Pinpoint the cell where the given text exists, returning its (x, y) midpoint coordinate. 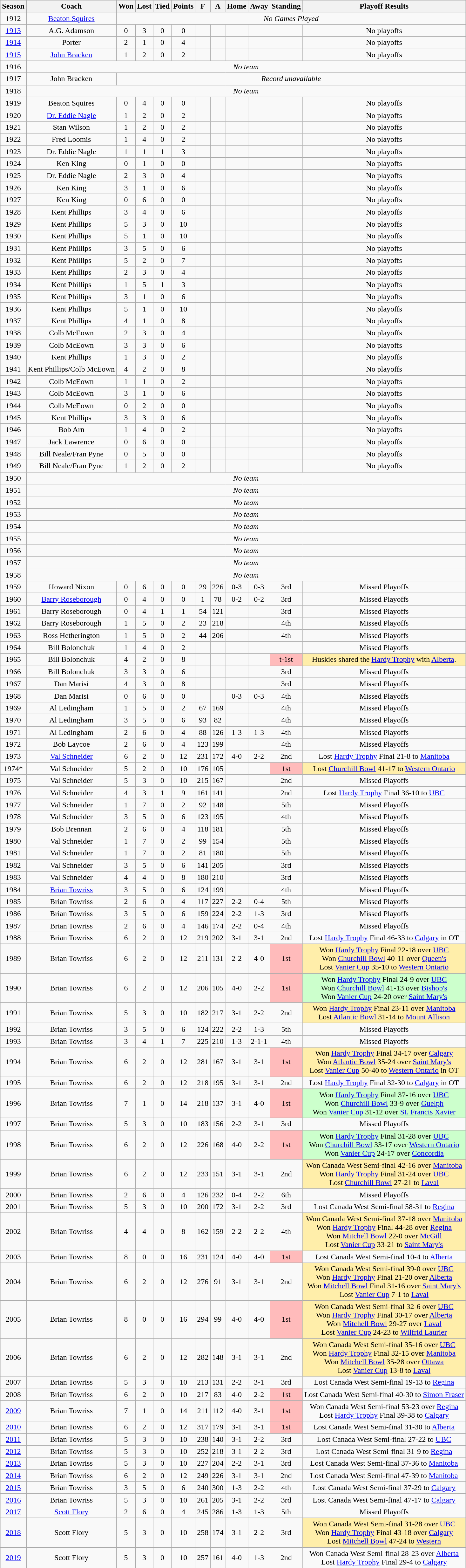
1929 (13, 224)
1990 (13, 988)
Lost Canada West Semi-final 31-9 to Regina (384, 1451)
2001 (13, 1207)
1992 (13, 1029)
1927 (13, 200)
219 (203, 938)
2003 (13, 1256)
1918 (13, 91)
225 (203, 1041)
Jack Lawrence (71, 442)
2018 (13, 1532)
Ross Hetherington (71, 635)
176 (203, 769)
1975 (13, 781)
2004 (13, 1282)
1943 (13, 394)
6th (286, 1195)
1998 (13, 1145)
F (203, 6)
1972 (13, 744)
1985 (13, 901)
81 (203, 853)
Lost Canada West Semi-final 27-22 to UBC (384, 1439)
2009 (13, 1411)
Season (13, 6)
Lost (144, 6)
1955 (13, 539)
1936 (13, 309)
1973 (13, 757)
Lost Canada West Semi-final 47-39 to Manitoba (384, 1476)
1939 (13, 345)
183 (203, 1124)
1989 (13, 959)
222 (218, 1029)
Lost Canada West Semi-final 58-31 to Regina (384, 1207)
54 (203, 611)
Won Canada West Semi-final 31-28 over UBCWon Hardy Trophy Final 43-18 over CalgaryLost Mitchell Bowl 47-24 to Western (384, 1532)
169 (218, 708)
112 (218, 1411)
204 (218, 1463)
1959 (13, 587)
1921 (13, 127)
1974* (13, 769)
179 (218, 1427)
Tied (162, 6)
300 (218, 1488)
240 (203, 1488)
213 (203, 1382)
Won Hardy Trophy Final 22-18 over UBCWon Churchill Bowl 40-11 over Queen'sLost Vanier Cup 35-10 to Western Ontario (384, 959)
146 (203, 926)
93 (203, 720)
2002 (13, 1231)
1994 (13, 1062)
121 (218, 611)
1962 (13, 623)
151 (218, 1174)
2011 (13, 1439)
1980 (13, 841)
1920 (13, 115)
Huskies shared the Hardy Trophy with Alberta. (384, 660)
1935 (13, 297)
1963 (13, 635)
Kent Phillips/Colb McEown (71, 369)
2005 (13, 1320)
2010 (13, 1427)
Howard Nixon (71, 587)
1930 (13, 236)
Points (184, 6)
1970 (13, 720)
1958 (13, 575)
1965 (13, 660)
1916 (13, 67)
Bob Brennan (71, 829)
78 (218, 599)
2012 (13, 1451)
1933 (13, 272)
2015 (13, 1488)
1932 (13, 260)
A (218, 6)
1923 (13, 152)
Lost Canada West Semi-final 31-30 to Alberta (384, 1427)
Lost Hardy Trophy Final 36-10 to UBC (384, 793)
1913 (13, 31)
1934 (13, 284)
Lost Canada West Semi-final 37-36 to Manitoba (384, 1463)
200 (203, 1207)
2019 (13, 1558)
Won Canada West Semi-final 42-16 over ManitobaWon Hardy Trophy Final 31-24 over UBCLost Churchill Bowl 27-21 to Laval (384, 1174)
1924 (13, 164)
1949 (13, 466)
Home (237, 6)
Standing (286, 6)
1917 (13, 79)
261 (203, 1500)
1966 (13, 672)
Coach (71, 6)
23 (203, 623)
1948 (13, 454)
No Games Played (291, 18)
1922 (13, 139)
Won Hardy Trophy Final 37-16 over UBCWon Churchill Bowl 33-9 over GuelphWon Vanier Cup 31-12 over St. Francis Xavier (384, 1103)
Bob Arn (71, 430)
1947 (13, 442)
258 (203, 1532)
1915 (13, 55)
1982 (13, 865)
Won Hardy Trophy Final 31-28 over UBCWon Churchill Bowl 33-17 over Western OntarioWon Vanier Cup 24-17 over Concordia (384, 1145)
Lost Churchill Bowl 41-17 to Western Ontario (384, 769)
156 (218, 1124)
Bob Laycoe (71, 744)
Lost Canada West Semi-final 19-13 to Regina (384, 1382)
1931 (13, 248)
257 (203, 1558)
Lost Canada West Semi-final 37-29 to Calgary (384, 1488)
Lost Hardy Trophy Final 21-8 to Manitoba (384, 757)
245 (203, 1512)
1967 (13, 684)
182 (203, 1013)
233 (203, 1174)
44 (203, 635)
249 (203, 1476)
1978 (13, 817)
1941 (13, 369)
1940 (13, 357)
1968 (13, 696)
1944 (13, 406)
202 (218, 938)
281 (203, 1062)
1988 (13, 938)
2-1-1 (259, 1041)
Lost Canada West Semi-final 40-30 to Simon Fraser (384, 1394)
82 (218, 720)
Lost Hardy Trophy Final 46-33 to Calgary in OT (384, 938)
117 (203, 901)
1979 (13, 829)
282 (203, 1357)
Stan Wilson (71, 127)
2007 (13, 1382)
224 (218, 914)
Record unavailable (291, 79)
1914 (13, 43)
29 (203, 587)
1964 (13, 647)
Won (126, 6)
1991 (13, 1013)
1953 (13, 514)
1977 (13, 805)
1951 (13, 490)
A.G. Adamson (71, 31)
1999 (13, 1174)
1969 (13, 708)
1928 (13, 212)
1996 (13, 1103)
1946 (13, 430)
67 (203, 708)
1986 (13, 914)
1997 (13, 1124)
1981 (13, 853)
118 (203, 829)
1926 (13, 188)
168 (218, 1145)
88 (203, 732)
2014 (13, 1476)
2000 (13, 1195)
1995 (13, 1083)
Won Canada West Semi-final 53-23 over ReginaLost Hardy Trophy Final 39-38 to Calgary (384, 1411)
1919 (13, 103)
1961 (13, 611)
1976 (13, 793)
276 (203, 1282)
1942 (13, 381)
215 (203, 781)
Porter (71, 43)
Away (259, 6)
286 (218, 1512)
162 (203, 1231)
1983 (13, 877)
1993 (13, 1041)
232 (218, 1195)
1952 (13, 502)
2017 (13, 1512)
1945 (13, 418)
137 (218, 1103)
Won Canada West Semi-final 28-23 over AlbertaLost Hardy Trophy Final 29-4 to Calgary (384, 1558)
252 (203, 1451)
1925 (13, 176)
t-1st (286, 660)
154 (218, 841)
1950 (13, 478)
Lost Canada West Semi-final 10-4 to Alberta (384, 1256)
294 (203, 1320)
1984 (13, 889)
238 (203, 1439)
1957 (13, 563)
9 (184, 793)
92 (203, 805)
Won Hardy Trophy Final 34-17 over CalgaryWon Atlantic Bowl 35-24 over Saint Mary'sLost Vanier Cup 50-40 to Western Ontario in OT (384, 1062)
1987 (13, 926)
1938 (13, 333)
1956 (13, 551)
1954 (13, 526)
83 (218, 1394)
2016 (13, 1500)
Won Hardy Trophy Final 24-9 over UBCWon Churchill Bowl 41-13 over Bishop'sWon Vanier Cup 24-20 over Saint Mary's (384, 988)
140 (218, 1439)
317 (203, 1427)
1971 (13, 732)
181 (218, 829)
2008 (13, 1394)
Lost Hardy Trophy Final 32-30 to Calgary in OT (384, 1083)
Fred Loomis (71, 139)
1912 (13, 18)
Lost Canada West Semi-final 47-17 to Calgary (384, 1500)
Playoff Results (384, 6)
2006 (13, 1357)
91 (218, 1282)
1960 (13, 599)
Won Canada West Semi-final 35-16 over UBCWon Hardy Trophy Final 32-15 over ManitobaWon Mitchell Bowl 35-28 over OttawaLost Vanier Cup 13-8 to Laval (384, 1357)
2013 (13, 1463)
1937 (13, 321)
Won Hardy Trophy Final 23-11 over ManitobaLost Atlantic Bowl 31-14 to Mount Allison (384, 1013)
